Return the (X, Y) coordinate for the center point of the cell that contains the specified text.  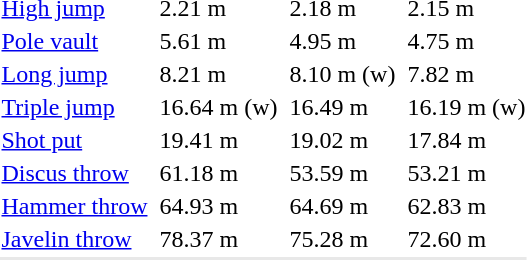
8.21 m (218, 74)
Hammer throw (74, 206)
7.82 m (466, 74)
72.60 m (466, 239)
Triple jump (74, 107)
16.19 m (w) (466, 107)
78.37 m (218, 239)
Discus throw (74, 173)
53.59 m (342, 173)
19.41 m (218, 140)
16.49 m (342, 107)
64.93 m (218, 206)
4.95 m (342, 41)
Javelin throw (74, 239)
61.18 m (218, 173)
17.84 m (466, 140)
16.64 m (w) (218, 107)
5.61 m (218, 41)
Pole vault (74, 41)
62.83 m (466, 206)
75.28 m (342, 239)
8.10 m (w) (342, 74)
64.69 m (342, 206)
Long jump (74, 74)
4.75 m (466, 41)
19.02 m (342, 140)
Shot put (74, 140)
53.21 m (466, 173)
